Pinpoint the cell where the given text exists, returning its (X, Y) midpoint coordinate. 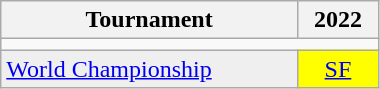
SF (338, 69)
2022 (338, 20)
Tournament (150, 20)
World Championship (150, 69)
